Determine the (x, y) coordinate at the center of the cell enclosing the given text.  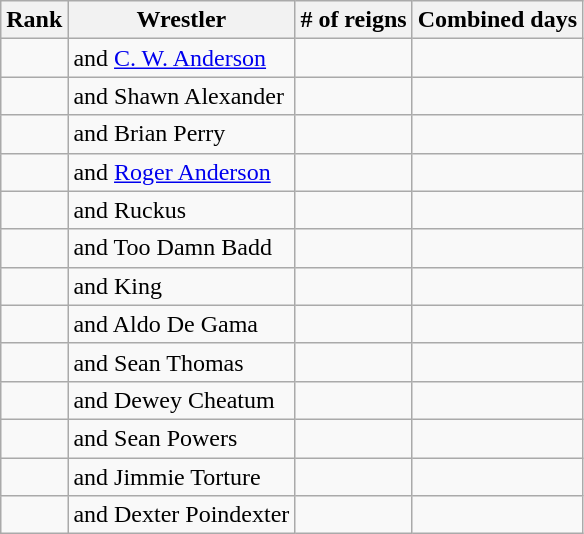
and Roger Anderson (182, 172)
and Shawn Alexander (182, 96)
and C. W. Anderson (182, 58)
and Too Damn Badd (182, 248)
and Brian Perry (182, 134)
and Sean Powers (182, 438)
# of reigns (354, 20)
and Sean Thomas (182, 362)
and Dewey Cheatum (182, 400)
and Ruckus (182, 210)
and Aldo De Gama (182, 324)
and King (182, 286)
Rank (34, 20)
Wrestler (182, 20)
and Jimmie Torture (182, 477)
Combined days (497, 20)
and Dexter Poindexter (182, 515)
